Locate the cell with the specified text and output its (X, Y) center coordinate. 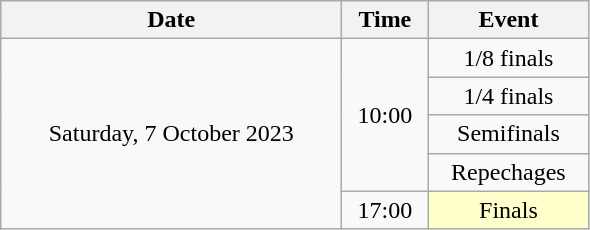
Saturday, 7 October 2023 (172, 134)
1/4 finals (508, 96)
Event (508, 20)
10:00 (385, 115)
Repechages (508, 172)
Time (385, 20)
Semifinals (508, 134)
Date (172, 20)
1/8 finals (508, 58)
Finals (508, 210)
17:00 (385, 210)
